Return [x, y] of the center of cell containing provided text 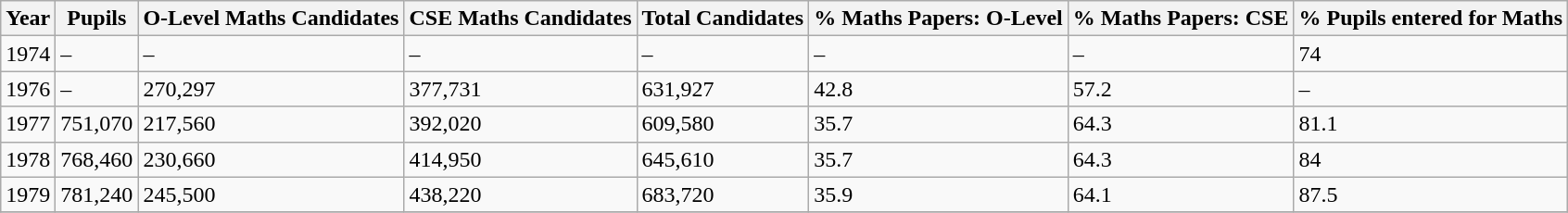
Total Candidates [723, 19]
1979 [28, 194]
1976 [28, 89]
270,297 [271, 89]
392,020 [521, 124]
230,660 [271, 159]
217,560 [271, 124]
% Maths Papers: O-Level [939, 19]
645,610 [723, 159]
414,950 [521, 159]
Year [28, 19]
683,720 [723, 194]
781,240 [96, 194]
631,927 [723, 89]
751,070 [96, 124]
377,731 [521, 89]
42.8 [939, 89]
438,220 [521, 194]
CSE Maths Candidates [521, 19]
1977 [28, 124]
609,580 [723, 124]
35.9 [939, 194]
Pupils [96, 19]
1974 [28, 54]
57.2 [1181, 89]
768,460 [96, 159]
245,500 [271, 194]
84 [1431, 159]
O-Level Maths Candidates [271, 19]
% Pupils entered for Maths [1431, 19]
74 [1431, 54]
87.5 [1431, 194]
81.1 [1431, 124]
1978 [28, 159]
% Maths Papers: CSE [1181, 19]
64.1 [1181, 194]
